Determine the (X, Y) coordinate at the center of the cell enclosing the given text.  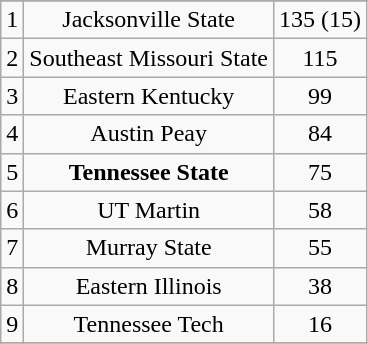
135 (15) (320, 20)
Austin Peay (149, 134)
Tennessee State (149, 172)
1 (12, 20)
75 (320, 172)
UT Martin (149, 210)
Eastern Kentucky (149, 96)
58 (320, 210)
55 (320, 248)
99 (320, 96)
Murray State (149, 248)
2 (12, 58)
3 (12, 96)
16 (320, 324)
Southeast Missouri State (149, 58)
Jacksonville State (149, 20)
38 (320, 286)
8 (12, 286)
9 (12, 324)
115 (320, 58)
7 (12, 248)
6 (12, 210)
Eastern Illinois (149, 286)
4 (12, 134)
84 (320, 134)
Tennessee Tech (149, 324)
5 (12, 172)
